From the cell containing the given text, extract its center point as (X, Y) coordinate. 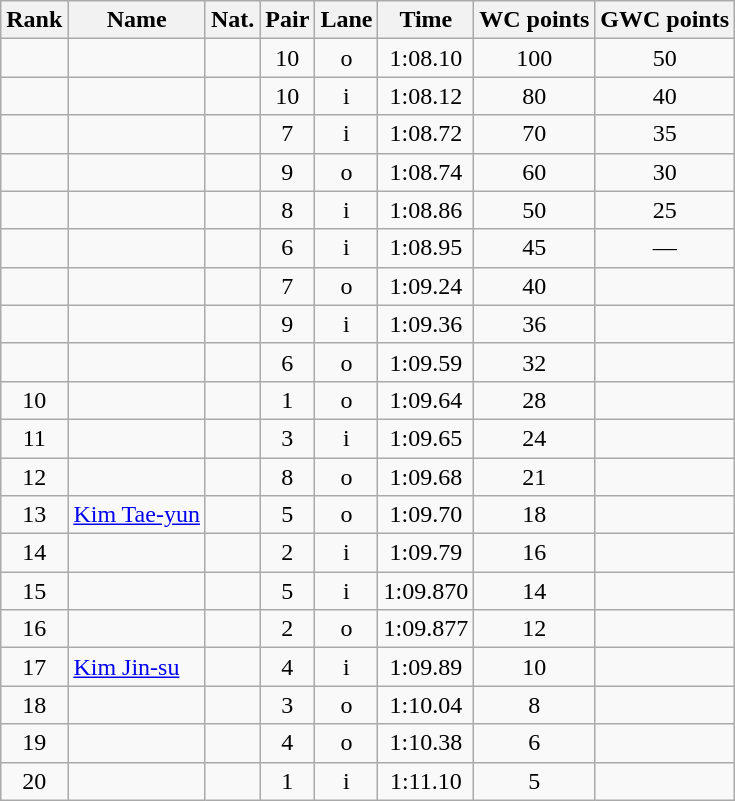
30 (665, 172)
32 (534, 362)
1:09.64 (426, 400)
— (665, 248)
15 (34, 591)
1:09.68 (426, 477)
19 (34, 743)
1:09.36 (426, 324)
Nat. (232, 20)
Lane (346, 20)
1:09.70 (426, 515)
35 (665, 134)
1:10.38 (426, 743)
1:09.877 (426, 629)
Kim Tae-yun (137, 515)
1:09.65 (426, 438)
45 (534, 248)
20 (34, 781)
1:09.870 (426, 591)
36 (534, 324)
1:09.59 (426, 362)
WC points (534, 20)
1:08.12 (426, 96)
25 (665, 210)
Pair (288, 20)
24 (534, 438)
1:11.10 (426, 781)
Kim Jin-su (137, 667)
1:08.86 (426, 210)
1:10.04 (426, 705)
60 (534, 172)
1:09.24 (426, 286)
21 (534, 477)
17 (34, 667)
1:08.72 (426, 134)
1:09.79 (426, 553)
1:08.74 (426, 172)
100 (534, 58)
1:08.95 (426, 248)
11 (34, 438)
GWC points (665, 20)
1:08.10 (426, 58)
70 (534, 134)
1:09.89 (426, 667)
28 (534, 400)
80 (534, 96)
Rank (34, 20)
Time (426, 20)
13 (34, 515)
Name (137, 20)
